Return [X, Y] of the center of cell containing provided text 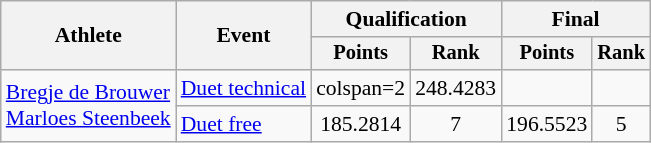
Athlete [88, 36]
colspan=2 [360, 88]
Final [576, 19]
5 [621, 124]
196.5523 [546, 124]
Event [244, 36]
Duet technical [244, 88]
Qualification [406, 19]
248.4283 [456, 88]
185.2814 [360, 124]
Duet free [244, 124]
Bregje de BrouwerMarloes Steenbeek [88, 106]
7 [456, 124]
